Find where the given text appears and provide that cell's center as [x, y] coordinate. 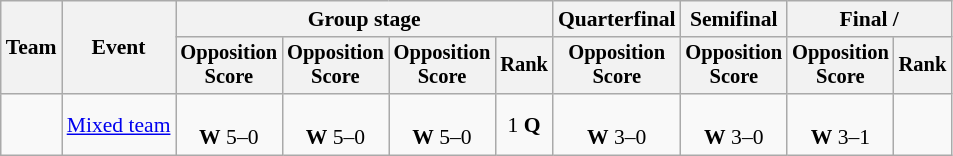
Group stage [364, 19]
Quarterfinal [617, 19]
Mixed team [119, 124]
Team [32, 48]
Final / [869, 19]
1 Q [524, 124]
W 3–1 [840, 124]
Semifinal [734, 19]
Event [119, 48]
